Extract the [X, Y] coordinate from the center of the cell holding the provided text.  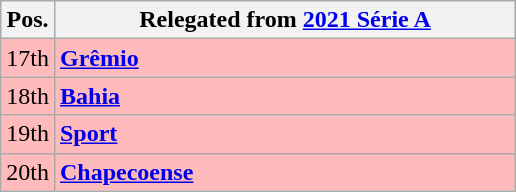
18th [28, 96]
Bahia [284, 96]
20th [28, 172]
17th [28, 58]
Pos. [28, 20]
19th [28, 134]
Chapecoense [284, 172]
Sport [284, 134]
Relegated from 2021 Série A [284, 20]
Grêmio [284, 58]
